Return [x, y] of the center of cell containing provided text 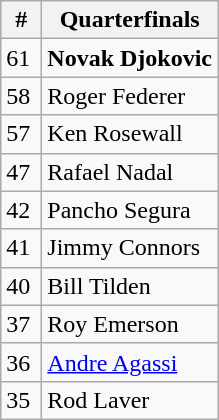
42 [22, 210]
47 [22, 172]
Andre Agassi [130, 362]
Bill Tilden [130, 286]
Pancho Segura [130, 210]
57 [22, 134]
41 [22, 248]
61 [22, 58]
Novak Djokovic [130, 58]
Roy Emerson [130, 324]
Roger Federer [130, 96]
Quarterfinals [130, 20]
# [22, 20]
36 [22, 362]
Ken Rosewall [130, 134]
58 [22, 96]
37 [22, 324]
Rafael Nadal [130, 172]
Rod Laver [130, 400]
Jimmy Connors [130, 248]
40 [22, 286]
35 [22, 400]
